For the text-containing cell, return its midpoint in (X, Y) coordinate format. 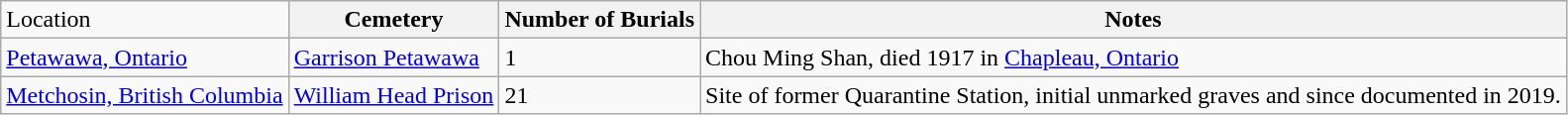
William Head Prison (394, 95)
Notes (1133, 20)
Number of Burials (600, 20)
Metchosin, British Columbia (145, 95)
Petawawa, Ontario (145, 57)
Garrison Petawawa (394, 57)
Chou Ming Shan, died 1917 in Chapleau, Ontario (1133, 57)
Site of former Quarantine Station, initial unmarked graves and since documented in 2019. (1133, 95)
Cemetery (394, 20)
21 (600, 95)
1 (600, 57)
Location (145, 20)
